Extract the [X, Y] coordinate from the center of the cell holding the provided text.  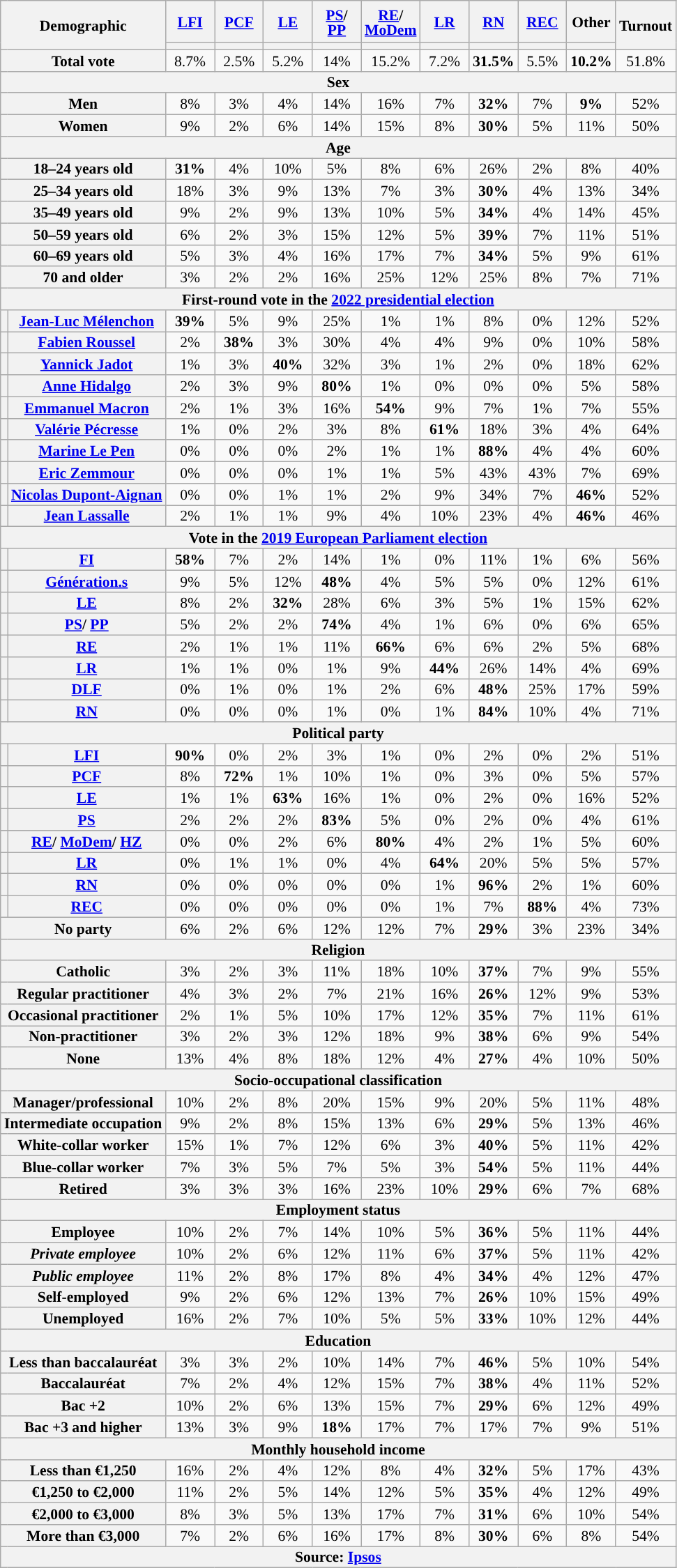
36% [494, 1232]
Emmanuel Macron [86, 407]
More than €3,000 [84, 1536]
Yannick Jadot [86, 364]
10.2% [591, 60]
15.2% [390, 60]
RE/ MoDem/ HZ [86, 842]
Demographic [84, 25]
90% [190, 754]
Sex [338, 82]
Intermediate occupation [84, 1123]
53% [646, 994]
59% [646, 690]
€2,000 to €3,000 [84, 1514]
Non-practitioner [84, 1037]
33% [494, 1319]
47% [646, 1275]
Manager/professional [84, 1101]
65% [646, 624]
Blue-collar worker [84, 1167]
25–34 years old [84, 191]
Vote in the 2019 European Parliament election [338, 538]
Other [591, 22]
Socio-occupational classification [338, 1080]
Jean-Luc Mélenchon [86, 321]
70 and older [84, 277]
First-round vote in the 2022 presidential election [338, 300]
Fabien Roussel [86, 343]
84% [494, 711]
FI [86, 559]
Public employee [84, 1275]
Women [84, 125]
83% [337, 820]
RE [86, 647]
72% [239, 776]
35–49 years old [84, 212]
Unemployed [84, 1319]
66% [390, 647]
18–24 years old [84, 169]
Anne Hidalgo [86, 386]
None [84, 1058]
Marine Le Pen [86, 452]
Bac +2 [84, 1405]
28% [337, 602]
Political party [338, 733]
50–59 years old [84, 234]
Jean Lassalle [86, 516]
RE/MoDem [390, 22]
73% [646, 906]
27% [494, 1058]
Less than baccalauréat [84, 1362]
31.5% [494, 60]
Age [338, 148]
Men [84, 105]
5.2% [288, 60]
Employee [84, 1232]
51.8% [646, 60]
45% [646, 212]
8.7% [190, 60]
White-collar worker [84, 1146]
Regular practitioner [84, 994]
Total vote [84, 60]
Less than €1,250 [84, 1470]
Valérie Pécresse [86, 429]
Retired [84, 1189]
63% [288, 799]
No party [84, 928]
Self-employed [84, 1296]
60–69 years old [84, 255]
Religion [338, 949]
2.5% [239, 60]
€1,250 to €2,000 [84, 1493]
Bac +3 and higher [84, 1427]
Génération.s [86, 581]
Baccalauréat [84, 1384]
Source: Ipsos [338, 1557]
21% [390, 994]
Education [338, 1341]
Monthly household income [338, 1448]
Eric Zemmour [86, 472]
DLF [86, 690]
74% [337, 624]
Occasional practitioner [84, 1015]
Nicolas Dupont-Aignan [86, 495]
PS/ PP [86, 624]
7.2% [444, 60]
Employment status [338, 1210]
PS/PP [337, 22]
PS [86, 820]
Catholic [84, 971]
Private employee [84, 1253]
5.5% [542, 60]
96% [494, 885]
56% [646, 559]
Turnout [646, 25]
